From the cell containing the given text, extract its center point as (X, Y) coordinate. 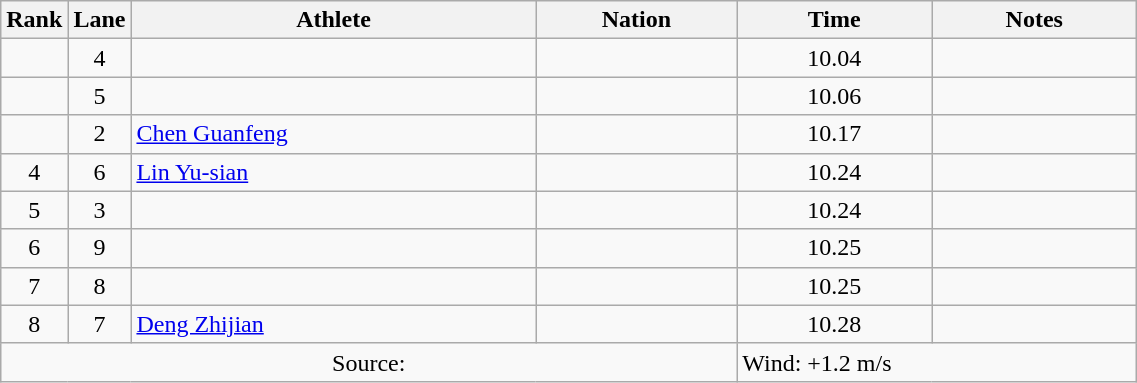
Time (834, 20)
10.06 (834, 96)
Rank (34, 20)
2 (100, 134)
Notes (1034, 20)
10.17 (834, 134)
Source: (369, 362)
Lane (100, 20)
Deng Zhijian (334, 324)
Lin Yu-sian (334, 172)
10.28 (834, 324)
Athlete (334, 20)
9 (100, 248)
Nation (636, 20)
3 (100, 210)
Wind: +1.2 m/s (937, 362)
10.04 (834, 58)
Chen Guanfeng (334, 134)
